From the cell containing the given text, extract its center point as (x, y) coordinate. 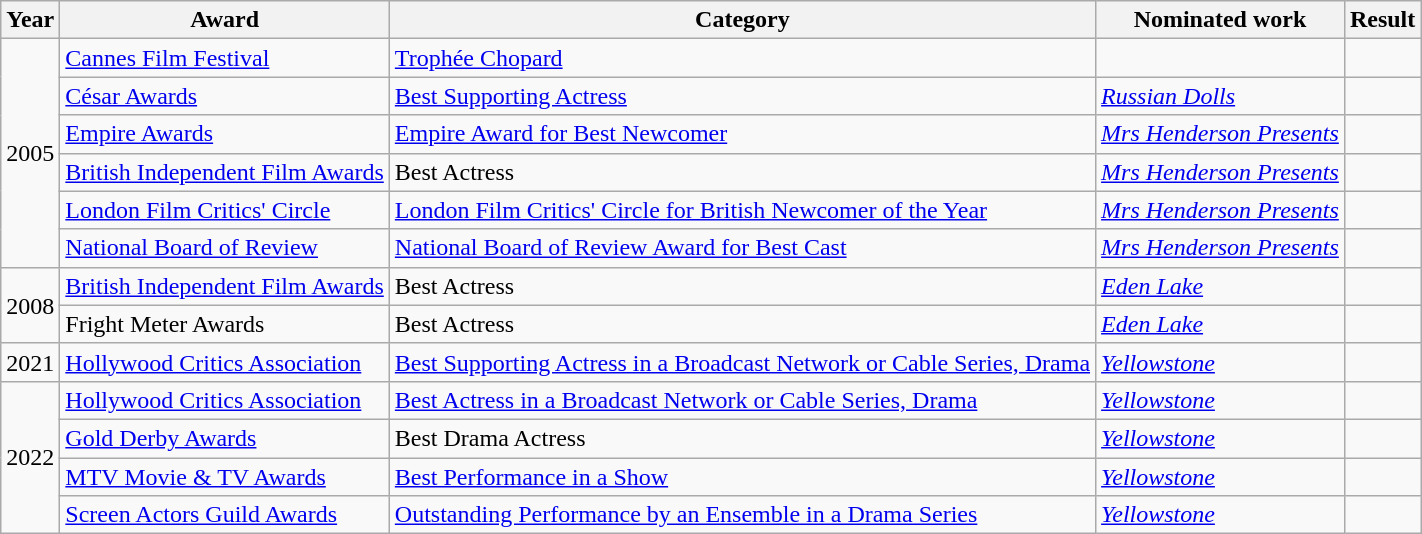
Best Drama Actress (742, 438)
London Film Critics' Circle for British Newcomer of the Year (742, 210)
Outstanding Performance by an Ensemble in a Drama Series (742, 515)
Trophée Chopard (742, 58)
Cannes Film Festival (225, 58)
Empire Awards (225, 134)
Nominated work (1220, 20)
Russian Dolls (1220, 96)
Year (30, 20)
Award (225, 20)
Best Supporting Actress in a Broadcast Network or Cable Series, Drama (742, 362)
Best Supporting Actress (742, 96)
Screen Actors Guild Awards (225, 515)
Result (1382, 20)
2008 (30, 305)
Category (742, 20)
Fright Meter Awards (225, 324)
Gold Derby Awards (225, 438)
Best Performance in a Show (742, 477)
London Film Critics' Circle (225, 210)
MTV Movie & TV Awards (225, 477)
Empire Award for Best Newcomer (742, 134)
2022 (30, 457)
Best Actress in a Broadcast Network or Cable Series, Drama (742, 400)
2021 (30, 362)
César Awards (225, 96)
National Board of Review Award for Best Cast (742, 248)
National Board of Review (225, 248)
2005 (30, 153)
